Identify which cell holds the provided text, then report its [X, Y] central coordinate. 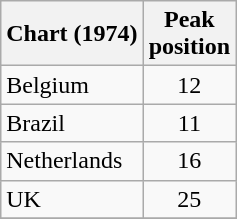
Brazil [72, 123]
25 [189, 199]
11 [189, 123]
UK [72, 199]
16 [189, 161]
Netherlands [72, 161]
12 [189, 85]
Chart (1974) [72, 34]
Peakposition [189, 34]
Belgium [72, 85]
